Identify which cell holds the provided text, then report its (x, y) central coordinate. 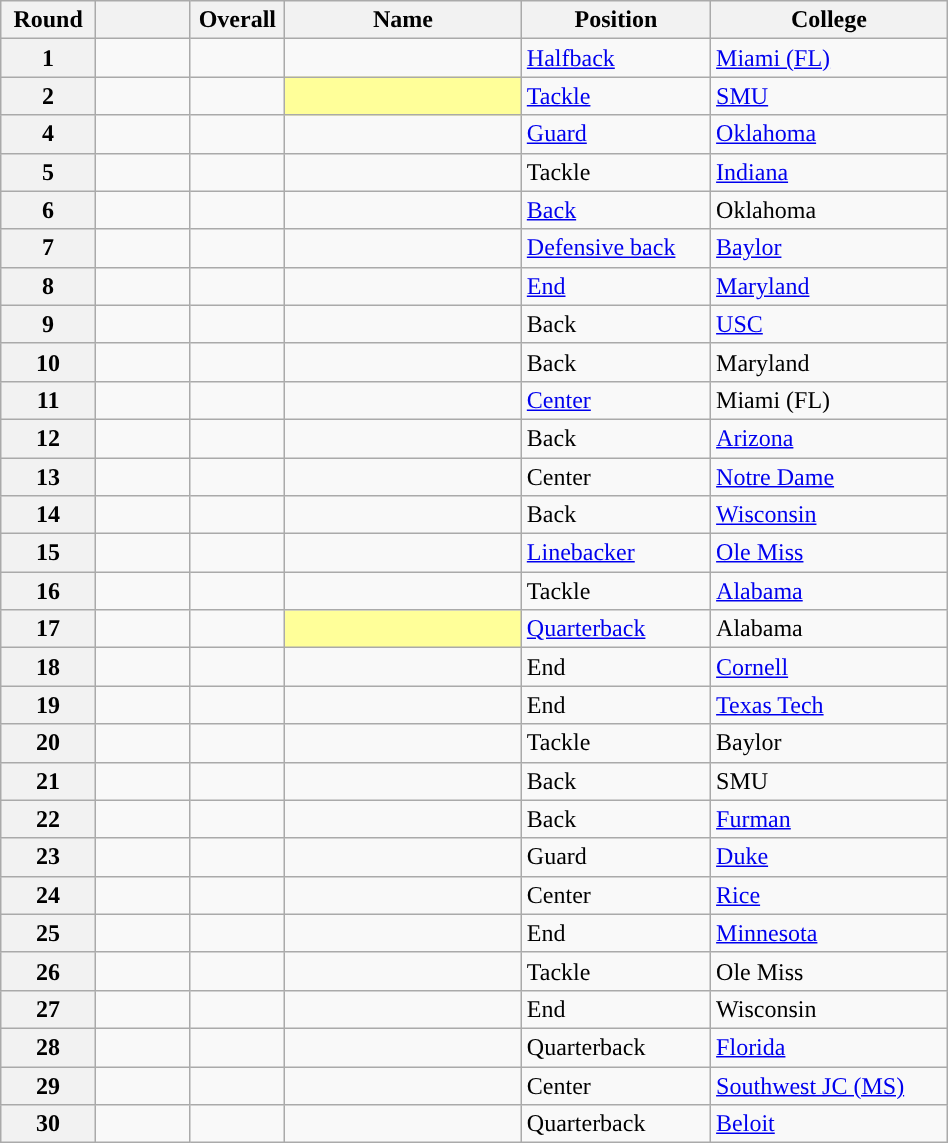
4 (48, 134)
16 (48, 591)
Halfback (616, 58)
14 (48, 515)
Beloit (830, 1124)
7 (48, 248)
Rice (830, 895)
11 (48, 400)
8 (48, 286)
Name (404, 20)
Indiana (830, 172)
Duke (830, 857)
19 (48, 705)
13 (48, 477)
Southwest JC (MS) (830, 1085)
20 (48, 743)
17 (48, 629)
Cornell (830, 667)
Round (48, 20)
Position (616, 20)
22 (48, 819)
Florida (830, 1047)
Minnesota (830, 933)
6 (48, 210)
Overall (238, 20)
10 (48, 362)
12 (48, 438)
24 (48, 895)
26 (48, 971)
5 (48, 172)
30 (48, 1124)
1 (48, 58)
Defensive back (616, 248)
18 (48, 667)
College (830, 20)
9 (48, 324)
27 (48, 1009)
Linebacker (616, 553)
Arizona (830, 438)
Texas Tech (830, 705)
15 (48, 553)
28 (48, 1047)
23 (48, 857)
2 (48, 96)
29 (48, 1085)
Furman (830, 819)
25 (48, 933)
21 (48, 781)
USC (830, 324)
Notre Dame (830, 477)
